Output the (X, Y) coordinate of the center of the cell containing the given text.  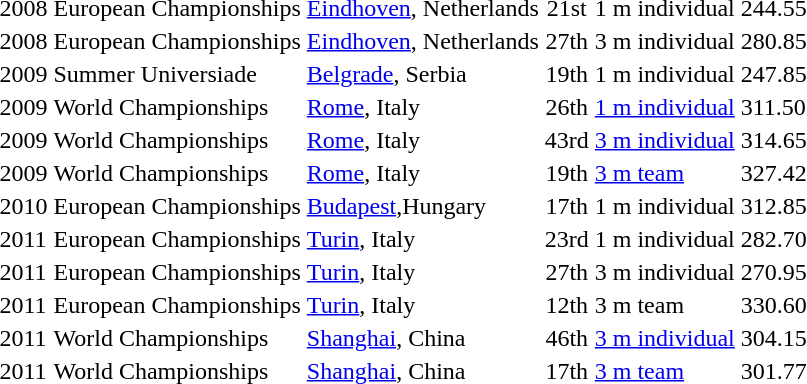
Summer Universiade (177, 74)
23rd (566, 239)
12th (566, 305)
Shanghai, China (422, 338)
26th (566, 107)
46th (566, 338)
17th (566, 206)
Budapest,Hungary (422, 206)
Belgrade, Serbia (422, 74)
Eindhoven, Netherlands (422, 41)
43rd (566, 140)
